Search for the cell housing the specified text and yield its (x, y) center coordinate. 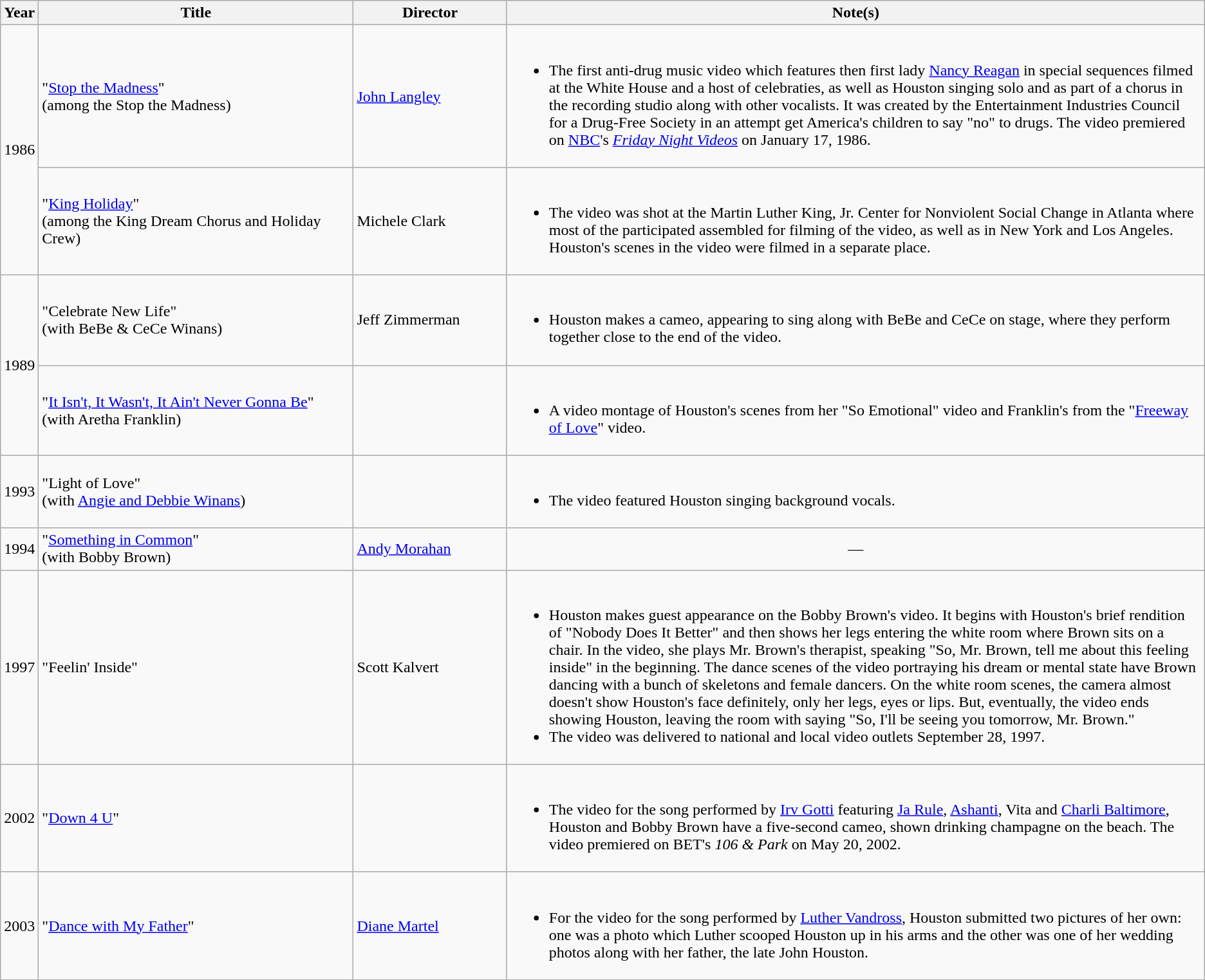
Director (430, 13)
1993 (19, 492)
Title (196, 13)
― (855, 549)
"Light of Love" (with Angie and Debbie Winans) (196, 492)
"Down 4 U" (196, 818)
"Feelin' Inside" (196, 667)
A video montage of Houston's scenes from her "So Emotional" video and Franklin's from the "Freeway of Love" video. (855, 410)
"Stop the Madness"(among the Stop the Madness) (196, 97)
"It Isn't, It Wasn't, It Ain't Never Gonna Be"(with Aretha Franklin) (196, 410)
John Langley (430, 97)
Scott Kalvert (430, 667)
1997 (19, 667)
1989 (19, 365)
Michele Clark (430, 221)
Diane Martel (430, 926)
"Something in Common"(with Bobby Brown) (196, 549)
Andy Morahan (430, 549)
The video featured Houston singing background vocals. (855, 492)
Jeff Zimmerman (430, 320)
"Dance with My Father" (196, 926)
Houston makes a cameo, appearing to sing along with BeBe and CeCe on stage, where they perform together close to the end of the video. (855, 320)
2003 (19, 926)
2002 (19, 818)
1986 (19, 150)
"King Holiday"(among the King Dream Chorus and Holiday Crew) (196, 221)
Note(s) (855, 13)
Year (19, 13)
1994 (19, 549)
"Celebrate New Life"(with BeBe & CeCe Winans) (196, 320)
